Detect which cell encompasses the target text, then output its [x, y] center coordinate. 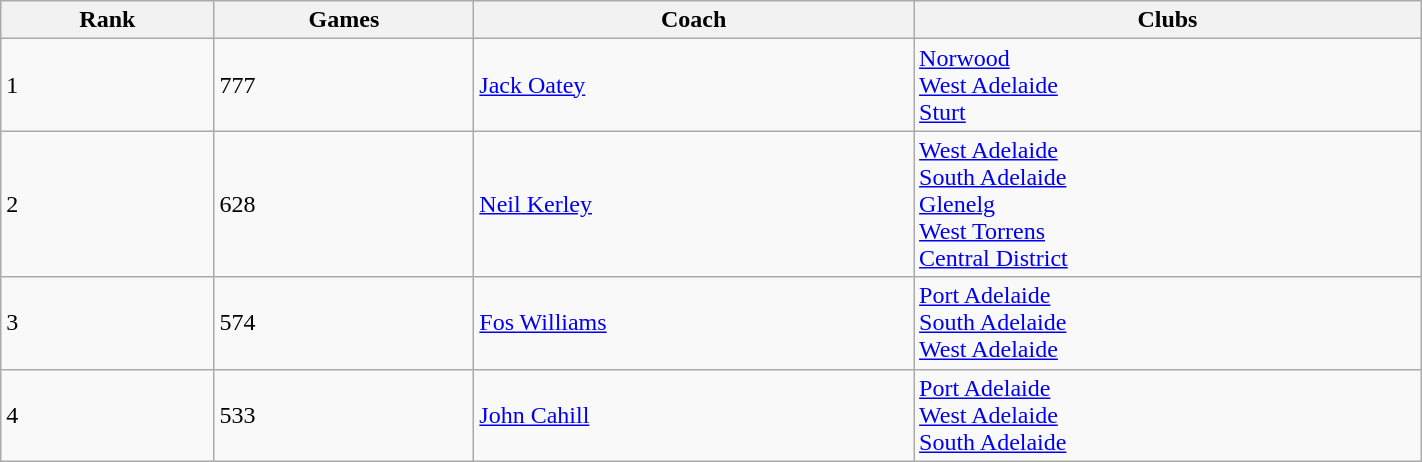
West AdelaideSouth AdelaideGlenelgWest TorrensCentral District [1168, 204]
Games [344, 20]
Norwood West Adelaide Sturt [1168, 85]
Jack Oatey [694, 85]
628 [344, 204]
John Cahill [694, 415]
Neil Kerley [694, 204]
4 [108, 415]
Port AdelaideWest Adelaide South Adelaide [1168, 415]
574 [344, 323]
Clubs [1168, 20]
1 [108, 85]
533 [344, 415]
Port Adelaide South AdelaideWest Adelaide [1168, 323]
Fos Williams [694, 323]
777 [344, 85]
Coach [694, 20]
Rank [108, 20]
3 [108, 323]
2 [108, 204]
